Detect which cell encompasses the target text, then output its (x, y) center coordinate. 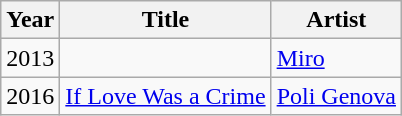
Poli Genova (336, 96)
If Love Was a Crime (166, 96)
Miro (336, 58)
2013 (30, 58)
Artist (336, 20)
Title (166, 20)
2016 (30, 96)
Year (30, 20)
